Output the (x, y) coordinate of the center of the cell containing the given text.  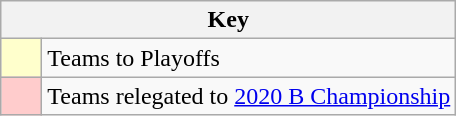
Teams to Playoffs (249, 58)
Key (228, 20)
Teams relegated to 2020 B Championship (249, 96)
